Determine the (X, Y) coordinate at the center of the cell enclosing the given text.  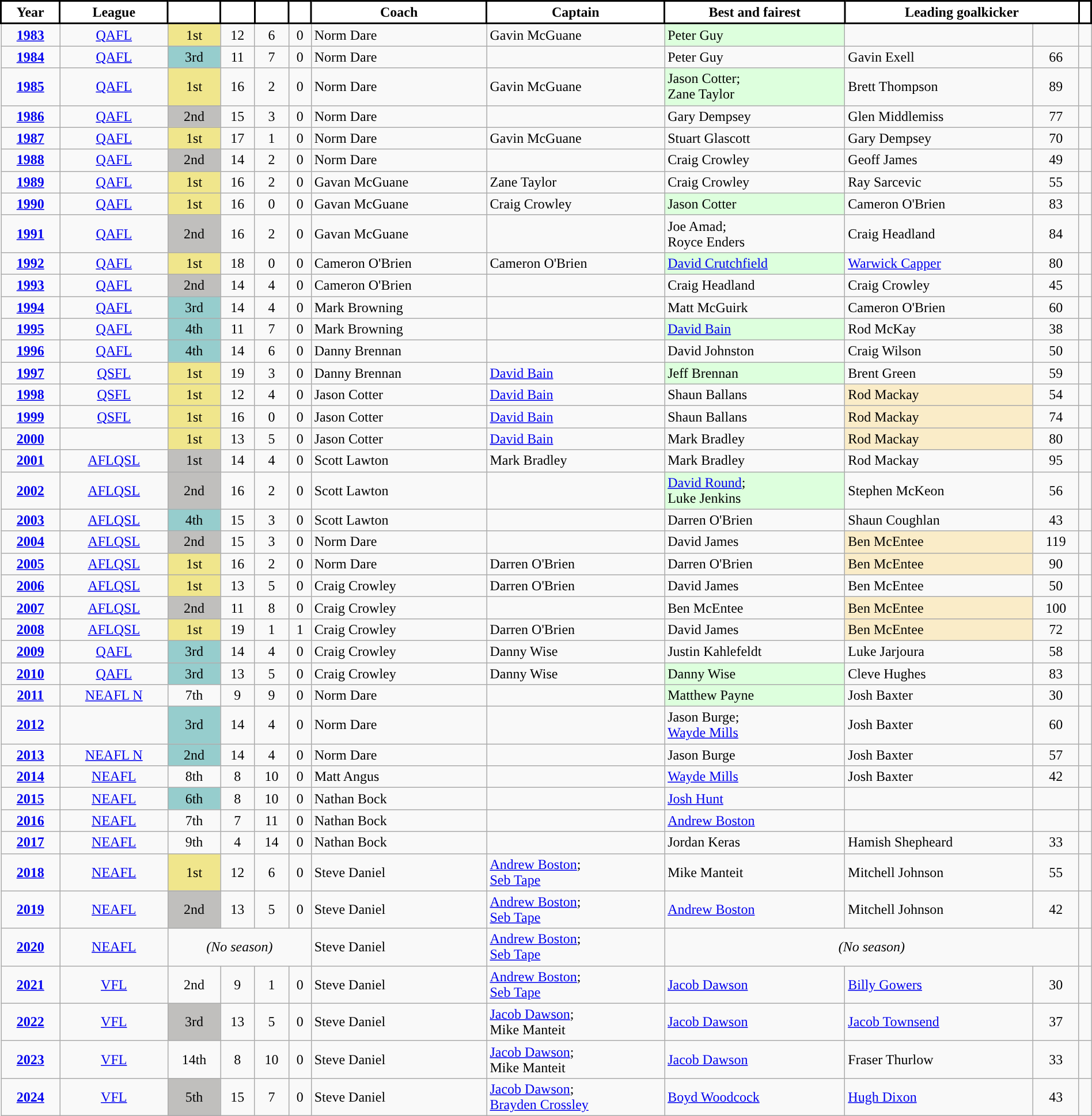
Luke Jarjoura (939, 651)
Shaun Coughlan (939, 520)
9th (195, 842)
2002 (31, 491)
77 (1056, 116)
2020 (31, 947)
1997 (31, 373)
72 (1056, 629)
Best and fairest (754, 13)
119 (1056, 542)
2003 (31, 520)
2024 (31, 1096)
Billy Gowers (939, 985)
Brent Green (939, 373)
1986 (31, 116)
84 (1056, 234)
2018 (31, 872)
Leading goalkicker (962, 13)
2006 (31, 586)
2013 (31, 755)
95 (1056, 461)
54 (1056, 395)
Zane Taylor (576, 182)
Boyd Woodcock (754, 1096)
David Crutchfield (754, 263)
2001 (31, 461)
2009 (31, 651)
1992 (31, 263)
66 (1056, 57)
2015 (31, 799)
8th (195, 777)
2004 (31, 542)
Joe Amad; Royce Enders (754, 234)
49 (1056, 160)
2021 (31, 985)
2012 (31, 726)
90 (1056, 564)
Captain (576, 13)
Wayde Mills (754, 777)
Ray Sarcevic (939, 182)
Jeff Brennan (754, 373)
2019 (31, 910)
2011 (31, 696)
Josh Hunt (754, 799)
18 (237, 263)
17 (237, 138)
Year (31, 13)
5th (195, 1096)
Coach (399, 13)
David Round; Luke Jenkins (754, 491)
2023 (31, 1060)
Warwick Capper (939, 263)
Cleve Hughes (939, 673)
1994 (31, 307)
57 (1056, 755)
1985 (31, 86)
1993 (31, 285)
37 (1056, 1022)
Hugh Dixon (939, 1096)
2016 (31, 821)
Glen Middlemiss (939, 116)
59 (1056, 373)
1988 (31, 160)
100 (1056, 608)
Brett Thompson (939, 86)
14th (195, 1060)
David Johnston (754, 351)
Stephen McKeon (939, 491)
2017 (31, 842)
1996 (31, 351)
1991 (31, 234)
1984 (31, 57)
58 (1056, 651)
1998 (31, 395)
Stuart Glascott (754, 138)
Jason Cotter; Zane Taylor (754, 86)
Hamish Shepheard (939, 842)
2010 (31, 673)
Fraser Thurlow (939, 1060)
Jacob Townsend (939, 1022)
1999 (31, 417)
45 (1056, 285)
2005 (31, 564)
1987 (31, 138)
Gavin Exell (939, 57)
Craig Wilson (939, 351)
2014 (31, 777)
Geoff James (939, 160)
Jason Burge (754, 755)
2008 (31, 629)
League (114, 13)
70 (1056, 138)
Rod McKay (939, 329)
Matt McGuirk (754, 307)
Jacob Dawson; Brayden Crossley (576, 1096)
89 (1056, 86)
2007 (31, 608)
1995 (31, 329)
Mike Manteit (754, 872)
Jason Burge; Wayde Mills (754, 726)
2000 (31, 439)
1983 (31, 35)
1989 (31, 182)
56 (1056, 491)
Matthew Payne (754, 696)
38 (1056, 329)
Justin Kahlefeldt (754, 651)
2022 (31, 1022)
6th (195, 799)
Matt Angus (399, 777)
1990 (31, 204)
74 (1056, 417)
Jordan Keras (754, 842)
